Capture the cell that displays the provided text and extract its [X, Y] central coordinate. 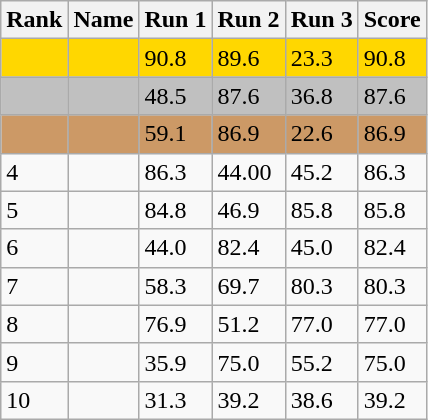
89.6 [248, 58]
4 [34, 172]
7 [34, 286]
45.0 [322, 248]
23.3 [322, 58]
9 [34, 362]
35.9 [176, 362]
69.7 [248, 286]
8 [34, 324]
Score [392, 20]
Run 3 [322, 20]
46.9 [248, 210]
84.8 [176, 210]
44.0 [176, 248]
36.8 [322, 96]
31.3 [176, 400]
5 [34, 210]
51.2 [248, 324]
Name [104, 20]
48.5 [176, 96]
44.00 [248, 172]
Run 2 [248, 20]
38.6 [322, 400]
Run 1 [176, 20]
22.6 [322, 134]
58.3 [176, 286]
76.9 [176, 324]
10 [34, 400]
45.2 [322, 172]
6 [34, 248]
59.1 [176, 134]
55.2 [322, 362]
Rank [34, 20]
